Locate the cell with the specified text and output its (x, y) center coordinate. 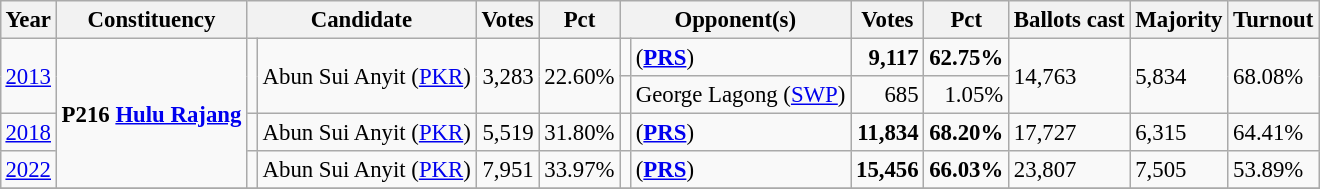
P216 Hulu Rajang (151, 113)
7,951 (508, 170)
17,727 (1070, 133)
7,505 (1179, 170)
Year (28, 20)
33.97% (580, 170)
2013 (28, 76)
George Lagong (SWP) (740, 95)
2018 (28, 133)
Turnout (1274, 20)
15,456 (888, 170)
68.08% (1274, 76)
9,117 (888, 57)
5,519 (508, 133)
11,834 (888, 133)
66.03% (966, 170)
68.20% (966, 133)
22.60% (580, 76)
Candidate (362, 20)
Constituency (151, 20)
Majority (1179, 20)
685 (888, 95)
64.41% (1274, 133)
3,283 (508, 76)
53.89% (1274, 170)
14,763 (1070, 76)
31.80% (580, 133)
23,807 (1070, 170)
6,315 (1179, 133)
2022 (28, 170)
1.05% (966, 95)
Ballots cast (1070, 20)
Opponent(s) (736, 20)
62.75% (966, 57)
5,834 (1179, 76)
